Determine the [x, y] coordinate at the center of the cell enclosing the given text.  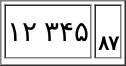
۱۲ ۳۴۵ [48, 31]
۸۷ [108, 31]
